Capture the cell that displays the provided text and extract its (x, y) central coordinate. 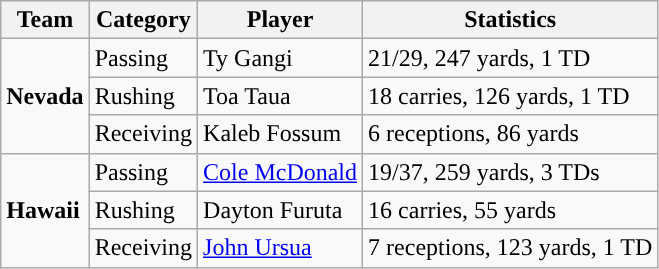
19/37, 259 yards, 3 TDs (510, 172)
Kaleb Fossum (280, 134)
6 receptions, 86 yards (510, 134)
Ty Gangi (280, 58)
Hawaii (45, 210)
21/29, 247 yards, 1 TD (510, 58)
Cole McDonald (280, 172)
16 carries, 55 yards (510, 210)
7 receptions, 123 yards, 1 TD (510, 248)
Player (280, 20)
John Ursua (280, 248)
Team (45, 20)
Dayton Furuta (280, 210)
Toa Taua (280, 96)
18 carries, 126 yards, 1 TD (510, 96)
Nevada (45, 96)
Category (143, 20)
Statistics (510, 20)
